Identify which cell holds the provided text, then report its [X, Y] central coordinate. 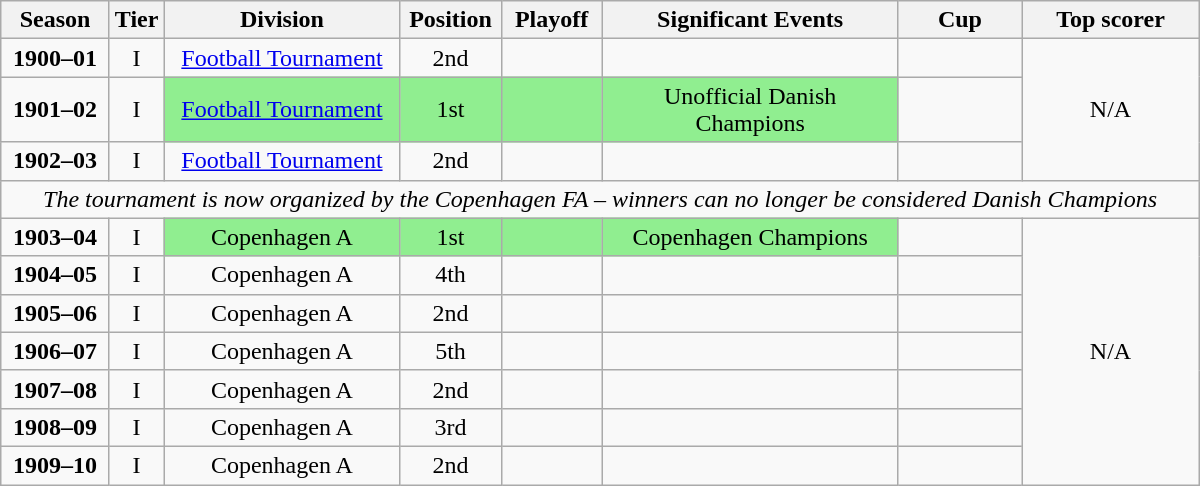
Cup [960, 20]
1902–03 [56, 161]
Division [282, 20]
4th [450, 275]
The tournament is now organized by the Copenhagen FA – winners can no longer be considered Danish Champions [600, 199]
Unofficial Danish Champions [750, 110]
Season [56, 20]
1906–07 [56, 351]
1909–10 [56, 465]
Playoff [552, 20]
1907–08 [56, 389]
1908–09 [56, 427]
3rd [450, 427]
1904–05 [56, 275]
Tier [136, 20]
Copenhagen Champions [750, 237]
5th [450, 351]
Significant Events [750, 20]
1905–06 [56, 313]
Position [450, 20]
Top scorer [1111, 20]
1903–04 [56, 237]
1900–01 [56, 58]
1901–02 [56, 110]
